Search for the cell housing the specified text and yield its (X, Y) center coordinate. 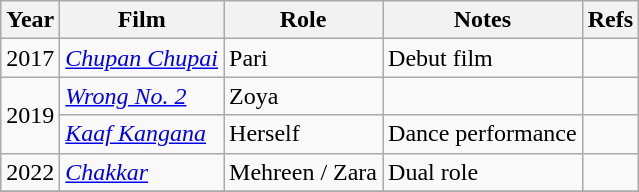
Year (30, 20)
Notes (483, 20)
Mehreen / Zara (304, 172)
Chupan Chupai (142, 58)
Pari (304, 58)
2022 (30, 172)
Role (304, 20)
Dance performance (483, 134)
Refs (610, 20)
Herself (304, 134)
Wrong No. 2 (142, 96)
Kaaf Kangana (142, 134)
Dual role (483, 172)
Chakkar (142, 172)
2017 (30, 58)
Debut film (483, 58)
Zoya (304, 96)
2019 (30, 115)
Film (142, 20)
